Search for the cell housing the specified text and yield its (x, y) center coordinate. 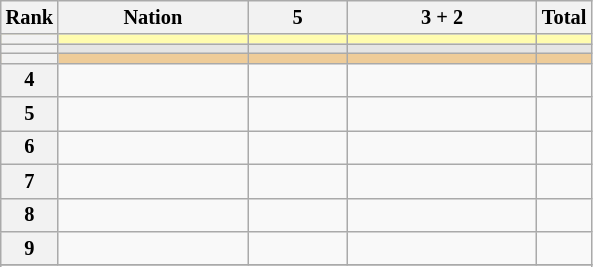
8 (30, 215)
Nation (153, 17)
Total (564, 17)
Rank (30, 17)
9 (30, 248)
7 (30, 181)
3 + 2 (442, 17)
4 (30, 80)
6 (30, 147)
